Return [X, Y] of the center of cell containing provided text 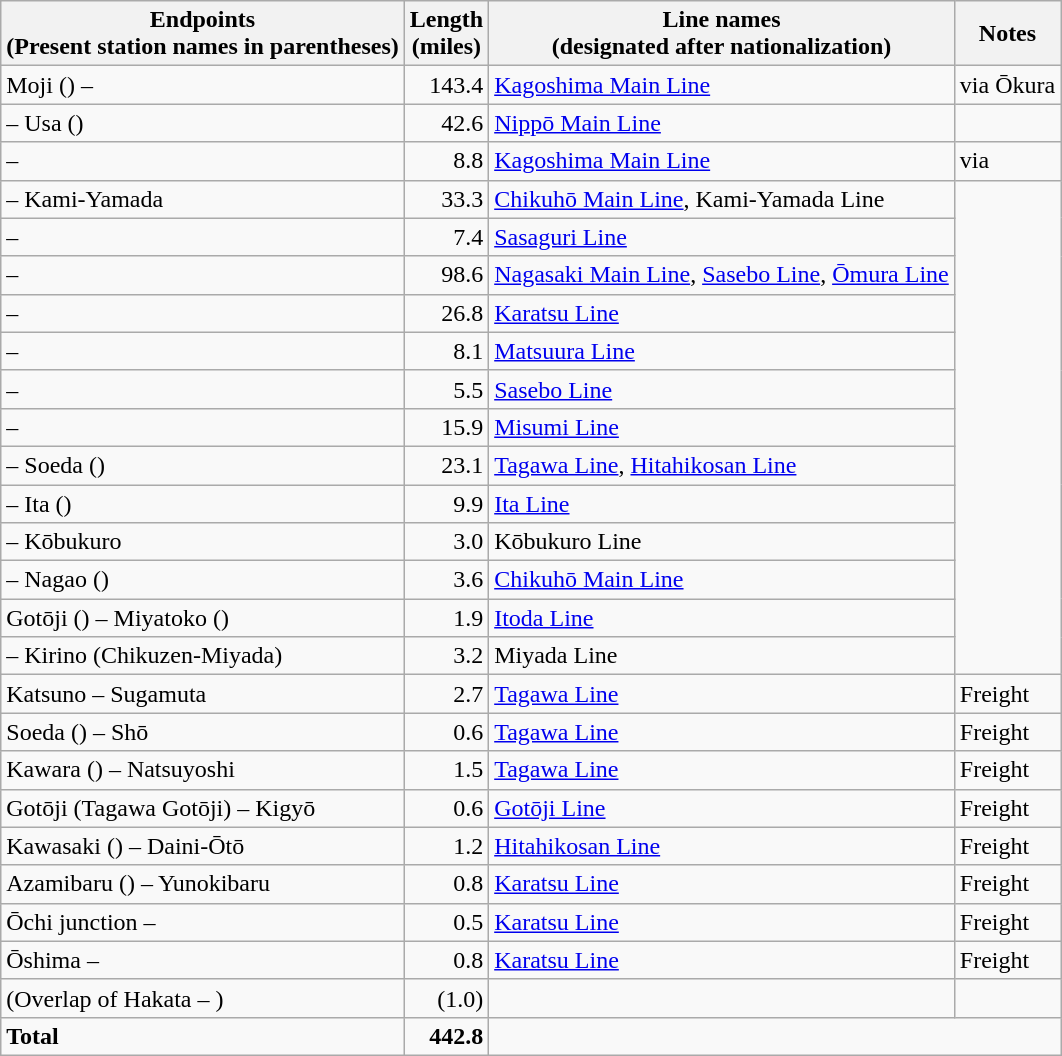
Moji () – [203, 85]
Miyada Line [722, 656]
Kawara () – Natsuyoshi [203, 770]
0.5 [446, 922]
Gotōji Line [722, 808]
Ōchi junction – [203, 922]
Nippō Main Line [722, 123]
Azamibaru () – Yunokibaru [203, 884]
Length(miles) [446, 34]
Line names(designated after nationalization) [722, 34]
Matsuura Line [722, 351]
442.8 [446, 1036]
via [1007, 161]
3.0 [446, 542]
– Kirino (Chikuzen-Miyada) [203, 656]
– Kōbukuro [203, 542]
8.8 [446, 161]
Tagawa Line, Hitahikosan Line [722, 465]
via Ōkura [1007, 85]
– Nagao () [203, 580]
9.9 [446, 503]
1.2 [446, 846]
Sasaguri Line [722, 237]
Notes [1007, 34]
23.1 [446, 465]
Endpoints(Present station names in parentheses) [203, 34]
15.9 [446, 427]
Total [203, 1036]
2.7 [446, 694]
Chikuhō Main Line [722, 580]
1.9 [446, 618]
1.5 [446, 770]
98.6 [446, 275]
– Soeda () [203, 465]
Itoda Line [722, 618]
Hitahikosan Line [722, 846]
7.4 [446, 237]
Ōshima – [203, 960]
(Overlap of Hakata – ) [203, 998]
Misumi Line [722, 427]
8.1 [446, 351]
Chikuhō Main Line, Kami-Yamada Line [722, 199]
– Usa () [203, 123]
Sasebo Line [722, 389]
143.4 [446, 85]
5.5 [446, 389]
Gotōji (Tagawa Gotōji) – Kigyō [203, 808]
Gotōji () – Miyatoko () [203, 618]
33.3 [446, 199]
– Kami-Yamada [203, 199]
Katsuno – Sugamuta [203, 694]
Kōbukuro Line [722, 542]
26.8 [446, 313]
(1.0) [446, 998]
Nagasaki Main Line, Sasebo Line, Ōmura Line [722, 275]
Kawasaki () – Daini-Ōtō [203, 846]
3.2 [446, 656]
Soeda () – Shō [203, 732]
– Ita () [203, 503]
Ita Line [722, 503]
42.6 [446, 123]
3.6 [446, 580]
